Determine the (x, y) coordinate at the center of the cell enclosing the given text.  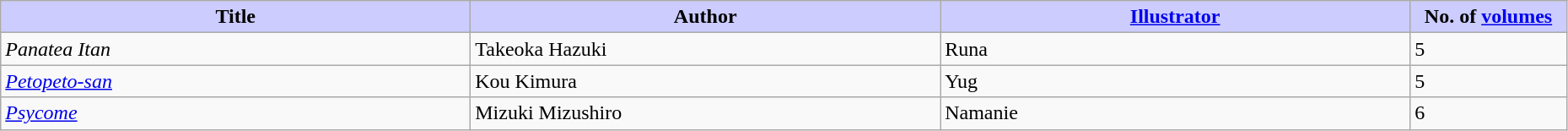
Namanie (1176, 113)
Runa (1176, 49)
Petopeto-san (236, 81)
Mizuki Mizushiro (705, 113)
Kou Kimura (705, 81)
Illustrator (1176, 17)
Panatea Itan (236, 49)
Psycome (236, 113)
No. of volumes (1489, 17)
Author (705, 17)
Title (236, 17)
Yug (1176, 81)
Takeoka Hazuki (705, 49)
6 (1489, 113)
